Determine the (X, Y) coordinate at the center of the cell enclosing the given text.  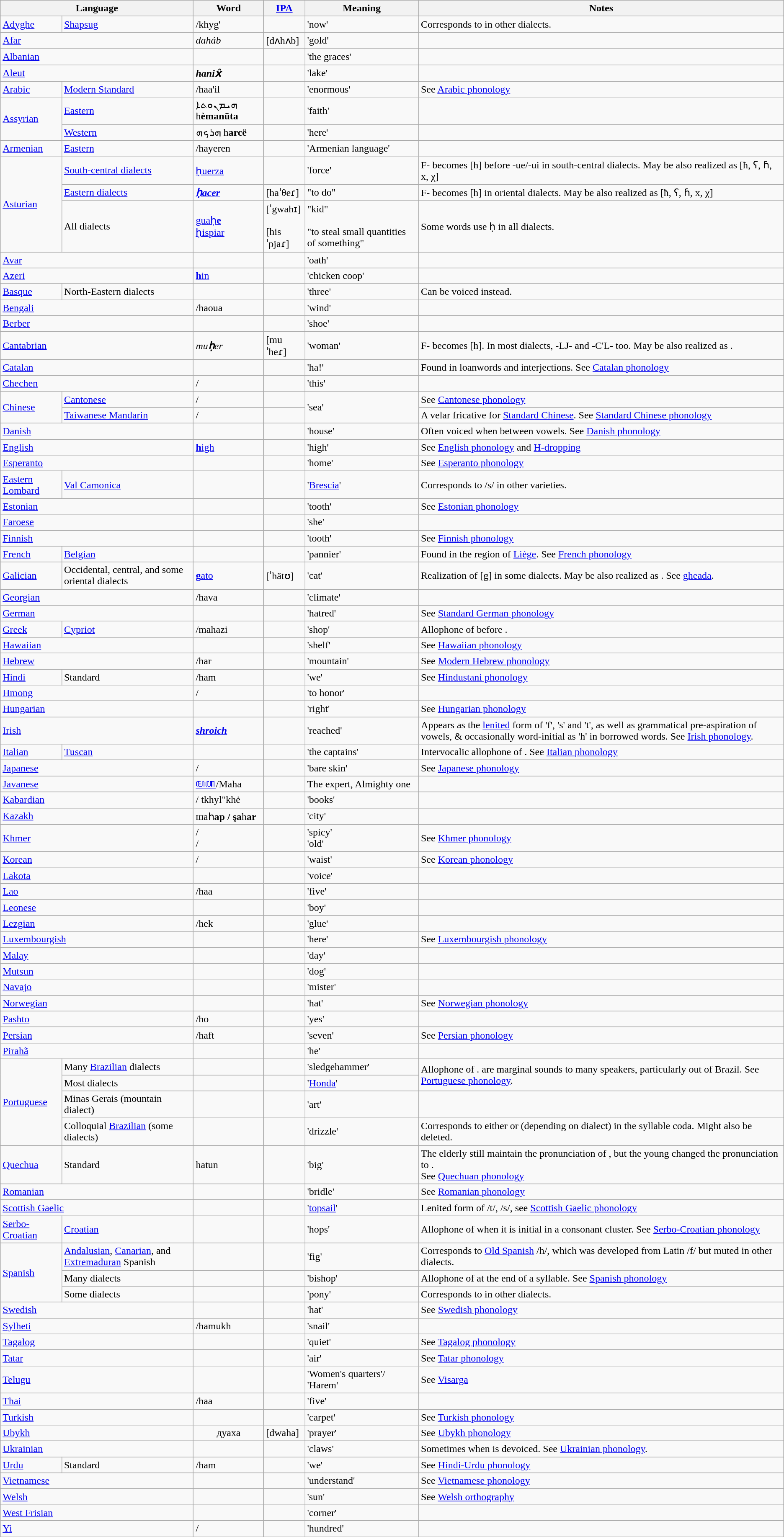
Armenian (31, 148)
Pirahã (97, 1051)
See Khmer phonology (601, 838)
'high' (362, 447)
Realization of [g] in some dialects. May be also realized as . See gheada. (601, 575)
See Vietnamese phonology (601, 1481)
Lezgian (97, 923)
Azeri (97, 276)
[haˈθeɾ] (284, 193)
See Luxembourgish phonology (601, 939)
'spicy''old' (362, 838)
Thai (97, 1401)
'three' (362, 292)
Sometimes when is devoiced. See Ukrainian phonology. (601, 1449)
Some dialects (127, 1294)
'quiet' (362, 1342)
'glue' (362, 923)
'city' (362, 816)
Afar (97, 41)
/ / (229, 838)
Swedish (97, 1310)
Hungarian (97, 709)
Romanian (97, 1192)
Taiwanese Mandarin (127, 415)
Norwegian (97, 1003)
Found in loanwords and interjections. See Catalan phonology (601, 367)
Tatar (97, 1358)
Finnish (97, 538)
"kid" "to steal small quantities of something" (362, 226)
'day' (362, 955)
Cantonese (127, 399)
See Esperanto phonology (601, 463)
'snail' (362, 1326)
'oath' (362, 260)
Welsh (97, 1497)
IPA (284, 8)
Chechen (97, 383)
'sledgehammer' (362, 1067)
/mahazi (229, 629)
Can be voiced instead. (601, 292)
Luxembourgish (97, 939)
'sea' (362, 407)
'gold' (362, 41)
'now' (362, 24)
Sylheti (97, 1326)
'the captains' (362, 752)
Leonese (97, 908)
See Hawaiian phonology (601, 645)
See Arabic phonology (601, 89)
Ukrainian (97, 1449)
'corner' (362, 1513)
See Estonian phonology (601, 506)
/hava (229, 597)
See Romanian phonology (601, 1192)
Navajo (97, 987)
Khmer (97, 838)
'art' (362, 1105)
Language (97, 8)
'air' (362, 1358)
ḥuerza (229, 170)
A velar fricative for Standard Chinese. See Standard Chinese phonology (601, 415)
'voice' (362, 876)
The elderly still maintain the pronunciation of , but the young changed the pronunciation to .See Quechuan phonology (601, 1165)
Chinese (31, 407)
'shoe' (362, 324)
Eastern dialects (127, 193)
See Tagalog phonology (601, 1342)
'woman' (362, 346)
Cypriot (127, 629)
Word (229, 8)
'shop' (362, 629)
ܗܝܡܢܘܬܐ hèmanūta (229, 111)
'mister' (362, 987)
Some words use ḥ in all dialects. (601, 226)
'this' (362, 383)
See Tatar phonology (601, 1358)
/hamukh (229, 1326)
See Welsh orthography (601, 1497)
Avar (97, 260)
Adyghe (31, 24)
'Honda' (362, 1083)
See Japanese phonology (601, 768)
Colloquial Brazilian (some dialects) (127, 1132)
Allophone of at the end of a syllable. See Spanish phonology (601, 1278)
'bishop' (362, 1278)
See Cantonese phonology (601, 399)
Faroese (97, 522)
'waist' (362, 860)
'Armenian language' (362, 148)
'drizzle' (362, 1132)
Allophone of . are marginal sounds to many speakers, particularly out of Brazil. See Portuguese phonology. (601, 1075)
Urdu (31, 1465)
F- becomes [h] in oriental dialects. May be also realized as [ħ, ʕ, ɦ, x, χ] (601, 193)
/haft (229, 1035)
"to do" (362, 193)
Persian (97, 1035)
Eastern Lombard (31, 485)
'hundred' (362, 1529)
Kazakh (97, 816)
Notes (601, 8)
Turkish (97, 1417)
Minas Gerais (mountain dialect) (127, 1105)
'right' (362, 709)
'lake' (362, 73)
Lakota (97, 876)
See Modern Hebrew phonology (601, 661)
'shelf' (362, 645)
Danish (97, 431)
'house' (362, 431)
Modern Standard (127, 89)
'fig' (362, 1256)
Croatian (127, 1230)
Many dialects (127, 1278)
Intervocalic allophone of . See Italian phonology (601, 752)
See Persian phonology (601, 1035)
/haa'il (229, 89)
Hindi (31, 677)
Esperanto (97, 463)
Arabic (31, 89)
/ho (229, 1019)
Mutsun (97, 971)
'climate' (362, 597)
Corresponds to Old Spanish /h/, which was developed from Latin /f/ but muted in other dialects. (601, 1256)
'pannier' (362, 554)
/ tkhyl"khė (229, 800)
All dialects (127, 226)
Berber (97, 324)
/hek (229, 923)
Allophone of when it is initial in a consonant cluster. See Serbo-Croatian phonology (601, 1230)
South-central dialects (127, 170)
muḥer (229, 346)
hanix̂ (229, 73)
ḥacer (229, 193)
Malay (97, 955)
/haoua (229, 308)
Hebrew (97, 661)
English (97, 447)
Cantabrian (97, 346)
Lao (97, 892)
Vietnamese (97, 1481)
'Women's quarters'/ 'Harem' (362, 1380)
Meaning (362, 8)
Often voiced when between vowels. See Danish phonology (601, 431)
/khyg' (229, 24)
[dʌhʌb] (284, 41)
Basque (31, 292)
See Korean phonology (601, 860)
'carpet' (362, 1417)
Albanian (97, 57)
West Frisian (97, 1513)
Val Camonica (127, 485)
'faith' (362, 111)
high (229, 447)
See Turkish phonology (601, 1417)
'yes' (362, 1019)
'bridle' (362, 1192)
[dwaha] (284, 1433)
Hmong (97, 693)
Galician (31, 575)
/hayeren (229, 148)
'books' (362, 800)
'chicken coop' (362, 276)
Estonian (97, 506)
See Standard German phonology (601, 613)
'force' (362, 170)
'dog' (362, 971)
дуаха (229, 1433)
Corresponds to either or (depending on dialect) in the syllable coda. Might also be deleted. (601, 1132)
'home' (362, 463)
Most dialects (127, 1083)
Serbo-Croatian (31, 1230)
'to honor' (362, 693)
See Norwegian phonology (601, 1003)
Andalusian, Canarian, and Extremaduran Spanish (127, 1256)
Allophone of before . (601, 629)
Italian (31, 752)
Scottish Gaelic (97, 1208)
Portuguese (31, 1102)
Aleut (97, 73)
German (97, 613)
Quechua (31, 1165)
Yi (97, 1529)
Catalan (97, 367)
Javanese (97, 784)
Japanese (97, 768)
'enormous' (362, 89)
See Hindustani phonology (601, 677)
Ubykh (97, 1433)
Kabardian (97, 800)
See Swedish phonology (601, 1310)
ꦩꦲ/Maha (229, 784)
guaḥe ḥispiar (229, 226)
See Hungarian phonology (601, 709)
[ˈgwahɪ][hisˈpjaɾ] (284, 226)
'hatred' (362, 613)
'topsail' (362, 1208)
'hops' (362, 1230)
'mountain' (362, 661)
F- becomes [h]. In most dialects, -LJ- and -C'L- too. May be also realized as . (601, 346)
Tagalog (97, 1342)
'bare skin' (362, 768)
Shapsug (127, 24)
Occidental, central, and some oriental dialects (127, 575)
Corresponds to /s/ in other varieties. (601, 485)
Tuscan (127, 752)
shroich (229, 730)
'cat' (362, 575)
/har (229, 661)
'claws' (362, 1449)
Assyrian (31, 119)
'boy' (362, 908)
F- becomes [h] before -ue/-ui in south-central dialects. May be also realized as [ħ, ʕ, ɦ, x, χ] (601, 170)
'ha!' (362, 367)
'reached' (362, 730)
Korean (97, 860)
Irish (97, 730)
See Visarga (601, 1380)
Western (127, 132)
French (31, 554)
gato (229, 575)
Georgian (97, 597)
Spanish (31, 1272)
Asturian (31, 204)
North-Eastern dialects (127, 292)
'wind' (362, 308)
Greek (31, 629)
'he' (362, 1051)
[muˈheɾ] (284, 346)
'sun' (362, 1497)
Pashto (97, 1019)
'prayer' (362, 1433)
ܗܪܟܗ harcë (229, 132)
шаһар / şahar (229, 816)
Bengali (97, 308)
Found in the region of Liège. See French phonology (601, 554)
See English phonology and H-dropping (601, 447)
Lenited form of /t/, /s/, see Scottish Gaelic phonology (601, 1208)
'big' (362, 1165)
'seven' (362, 1035)
See Finnish phonology (601, 538)
See Ubykh phonology (601, 1433)
The expert, Almighty one (362, 784)
hatun (229, 1165)
Hawaiian (97, 645)
[ˈhätʊ] (284, 575)
'the graces' (362, 57)
'Brescia' (362, 485)
See Hindi-Urdu phonology (601, 1465)
'understand' (362, 1481)
hin (229, 276)
Belgian (127, 554)
'she' (362, 522)
Many Brazilian dialects (127, 1067)
Telugu (97, 1380)
'pony' (362, 1294)
daháb (229, 41)
